Output the (X, Y) coordinate of the center of the cell containing the given text.  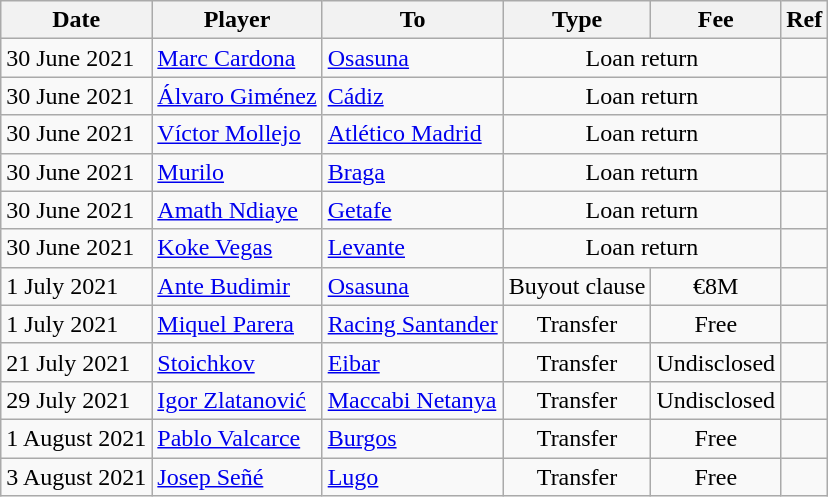
21 July 2021 (76, 362)
Josep Señé (237, 477)
Marc Cardona (237, 58)
Fee (716, 20)
Álvaro Giménez (237, 96)
Racing Santander (412, 324)
Player (237, 20)
Type (577, 20)
Stoichkov (237, 362)
29 July 2021 (76, 400)
Maccabi Netanya (412, 400)
€8M (716, 286)
Date (76, 20)
Atlético Madrid (412, 134)
Ante Budimir (237, 286)
Burgos (412, 438)
Miquel Parera (237, 324)
3 August 2021 (76, 477)
Ref (804, 20)
Igor Zlatanović (237, 400)
Koke Vegas (237, 248)
1 August 2021 (76, 438)
Getafe (412, 210)
Buyout clause (577, 286)
Víctor Mollejo (237, 134)
To (412, 20)
Braga (412, 172)
Levante (412, 248)
Cádiz (412, 96)
Pablo Valcarce (237, 438)
Murilo (237, 172)
Eibar (412, 362)
Amath Ndiaye (237, 210)
Lugo (412, 477)
